Scan for the cell matching the given text and deliver its [X, Y] coordinate at center. 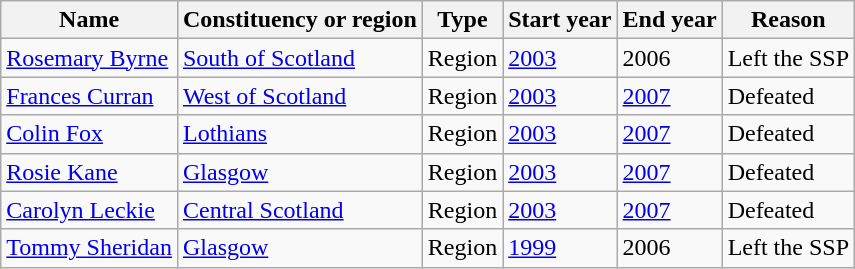
Central Scotland [300, 210]
Rosie Kane [90, 172]
Carolyn Leckie [90, 210]
Constituency or region [300, 20]
Colin Fox [90, 134]
Name [90, 20]
Start year [560, 20]
South of Scotland [300, 58]
Tommy Sheridan [90, 248]
Rosemary Byrne [90, 58]
Lothians [300, 134]
1999 [560, 248]
West of Scotland [300, 96]
Reason [788, 20]
Type [462, 20]
Frances Curran [90, 96]
End year [670, 20]
